From the cell containing the given text, extract its center point as (X, Y) coordinate. 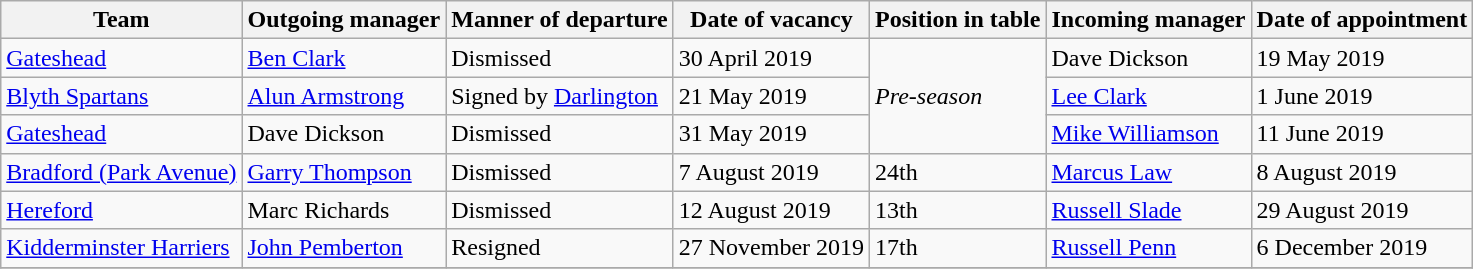
Manner of departure (560, 20)
21 May 2019 (771, 96)
19 May 2019 (1362, 58)
6 December 2019 (1362, 248)
Alun Armstrong (344, 96)
Marcus Law (1148, 172)
17th (958, 248)
Kidderminster Harriers (122, 248)
Date of vacancy (771, 20)
Hereford (122, 210)
Blyth Spartans (122, 96)
Bradford (Park Avenue) (122, 172)
7 August 2019 (771, 172)
24th (958, 172)
Signed by Darlington (560, 96)
Russell Penn (1148, 248)
John Pemberton (344, 248)
Garry Thompson (344, 172)
Position in table (958, 20)
Mike Williamson (1148, 134)
8 August 2019 (1362, 172)
29 August 2019 (1362, 210)
Outgoing manager (344, 20)
Resigned (560, 248)
Incoming manager (1148, 20)
1 June 2019 (1362, 96)
Lee Clark (1148, 96)
27 November 2019 (771, 248)
Team (122, 20)
Marc Richards (344, 210)
Ben Clark (344, 58)
31 May 2019 (771, 134)
Pre-season (958, 96)
Russell Slade (1148, 210)
13th (958, 210)
30 April 2019 (771, 58)
11 June 2019 (1362, 134)
Date of appointment (1362, 20)
12 August 2019 (771, 210)
